From the cell containing the given text, extract its center point as [x, y] coordinate. 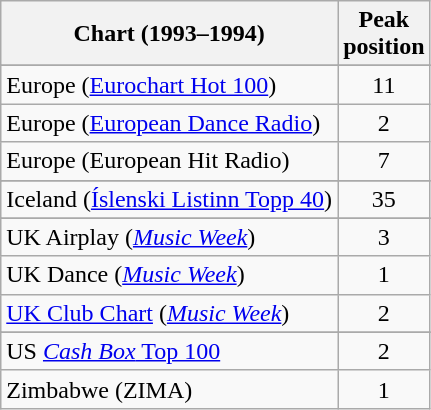
Europe (European Dance Radio) [170, 123]
35 [384, 199]
Zimbabwe (ZIMA) [170, 389]
3 [384, 237]
11 [384, 85]
Chart (1993–1994) [170, 34]
Iceland (Íslenski Listinn Topp 40) [170, 199]
Europe (Eurochart Hot 100) [170, 85]
US Cash Box Top 100 [170, 351]
UK Dance (Music Week) [170, 275]
UK Airplay (Music Week) [170, 237]
Europe (European Hit Radio) [170, 161]
UK Club Chart (Music Week) [170, 313]
7 [384, 161]
Peakposition [384, 34]
